Capture the cell that displays the provided text and extract its [x, y] central coordinate. 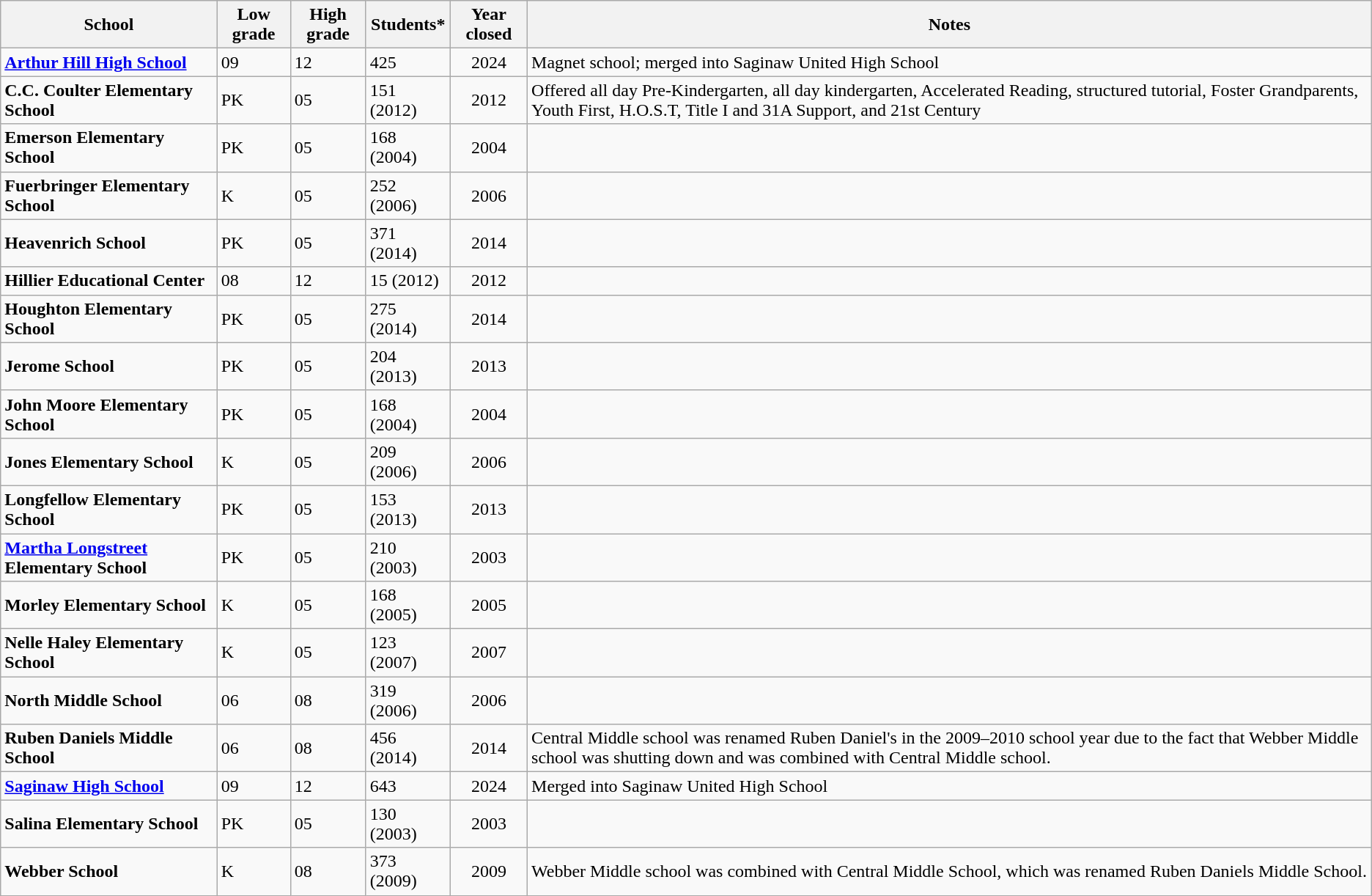
168 (2005) [407, 606]
2009 [488, 871]
Merged into Saginaw United High School [950, 786]
209 (2006) [407, 462]
Longfellow Elementary School [108, 509]
Fuerbringer Elementary School [108, 195]
John Moore Elementary School [108, 414]
School [108, 25]
Hillier Educational Center [108, 281]
151 (2012) [407, 100]
Low grade [254, 25]
Notes [950, 25]
371 (2014) [407, 243]
15 (2012) [407, 281]
Jones Elementary School [108, 462]
2007 [488, 653]
275 (2014) [407, 318]
Webber School [108, 871]
Martha Longstreet Elementary School [108, 557]
252 (2006) [407, 195]
210 (2003) [407, 557]
Emerson Elementary School [108, 148]
425 [407, 62]
Arthur Hill High School [108, 62]
Saginaw High School [108, 786]
Salina Elementary School [108, 824]
Nelle Haley Elementary School [108, 653]
C.C. Coulter Elementary School [108, 100]
Students* [407, 25]
Webber Middle school was combined with Central Middle School, which was renamed Ruben Daniels Middle School. [950, 871]
153 (2013) [407, 509]
319 (2006) [407, 701]
643 [407, 786]
Morley Elementary School [108, 606]
373 (2009) [407, 871]
North Middle School [108, 701]
Heavenrich School [108, 243]
Houghton Elementary School [108, 318]
Jerome School [108, 367]
Ruben Daniels Middle School [108, 748]
204 (2013) [407, 367]
123 (2007) [407, 653]
High grade [328, 25]
Magnet school; merged into Saginaw United High School [950, 62]
2005 [488, 606]
456 (2014) [407, 748]
Year closed [488, 25]
130 (2003) [407, 824]
